Capture the cell that displays the provided text and extract its (X, Y) central coordinate. 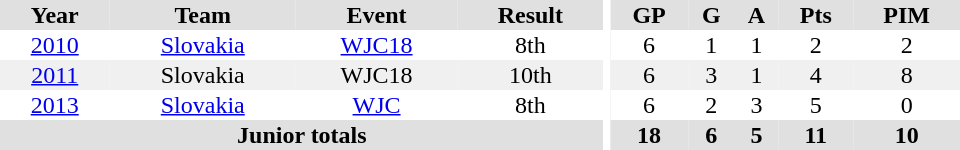
2011 (54, 75)
10th (530, 75)
Year (54, 15)
WJC (376, 105)
Pts (816, 15)
10 (906, 135)
Junior totals (302, 135)
4 (816, 75)
11 (816, 135)
PIM (906, 15)
18 (649, 135)
2013 (54, 105)
8 (906, 75)
GP (649, 15)
0 (906, 105)
A (757, 15)
2010 (54, 45)
G (712, 15)
Result (530, 15)
Team (202, 15)
Event (376, 15)
